Find where the given text appears and provide that cell's center as [x, y] coordinate. 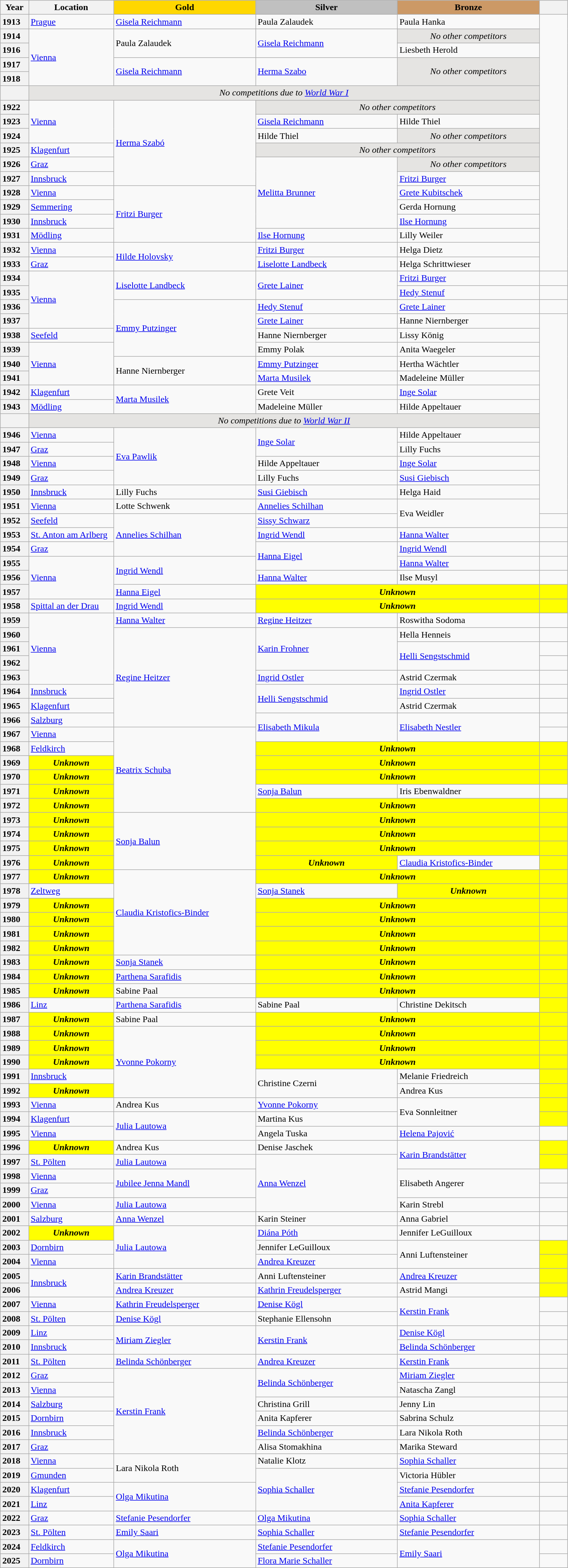
Beatrix Schuba [185, 770]
Hertha Wächtler [468, 364]
1948 [15, 464]
1996 [15, 1148]
Gmunden [71, 1475]
Melanie Friedreich [468, 1076]
Elisabeth Mikula [326, 727]
1981 [15, 934]
1994 [15, 1119]
Karin Frohner [326, 649]
1946 [15, 435]
1986 [15, 1005]
1918 [15, 79]
Natascha Zangl [468, 1390]
1999 [15, 1190]
Natalie Klotz [326, 1461]
Lissy König [468, 335]
1937 [15, 321]
1969 [15, 763]
1939 [15, 349]
Hella Henneis [468, 635]
1988 [15, 1033]
Diána Póth [326, 1233]
2019 [15, 1475]
Eva Sonnleitner [468, 1112]
Liesbeth Herold [468, 50]
1951 [15, 506]
Herma Szabo [326, 72]
1970 [15, 777]
Ilse Musyl [468, 577]
Spittal an der Drau [71, 606]
1992 [15, 1091]
Helga Schrittwieser [468, 264]
Lotte Schwenk [185, 506]
2007 [15, 1304]
1923 [15, 121]
1990 [15, 1062]
Gerda Hornung [468, 207]
Bronze [468, 7]
Eva Pawlik [185, 456]
2008 [15, 1318]
Year [15, 7]
Helga Dietz [468, 250]
1964 [15, 692]
1963 [15, 677]
Gold [185, 7]
1971 [15, 791]
No competitions due to World War I [284, 93]
1950 [15, 492]
1998 [15, 1176]
1993 [15, 1105]
1933 [15, 264]
2005 [15, 1276]
Anita Waegeler [468, 349]
Melitta Brunner [326, 192]
Angela Tuska [326, 1133]
Sabrina Schulz [468, 1418]
2002 [15, 1233]
Astrid Mangi [468, 1290]
Semmering [71, 207]
1984 [15, 976]
1989 [15, 1048]
1954 [15, 549]
Alisa Stomakhina [326, 1447]
1947 [15, 449]
Martina Kus [326, 1119]
1943 [15, 406]
Zeltweg [71, 891]
2003 [15, 1247]
Grete Veit [326, 392]
1952 [15, 520]
1938 [15, 335]
2025 [15, 1561]
1995 [15, 1133]
1922 [15, 107]
2020 [15, 1489]
1977 [15, 877]
Prague [71, 22]
1966 [15, 720]
2011 [15, 1361]
Denise Jaschek [326, 1148]
Marika Steward [468, 1447]
Paula Hanka [468, 22]
1968 [15, 748]
2012 [15, 1376]
2001 [15, 1219]
1985 [15, 991]
1949 [15, 478]
Christine Czerni [326, 1083]
No competitions due to World War II [284, 421]
1935 [15, 292]
1987 [15, 1019]
1980 [15, 920]
Hilde Holovsky [185, 257]
St. Anton am Arlberg [71, 535]
2015 [15, 1418]
2004 [15, 1261]
1972 [15, 805]
1925 [15, 150]
1929 [15, 207]
1914 [15, 36]
1962 [15, 663]
1976 [15, 862]
1917 [15, 64]
Flora Marie Schaller [326, 1561]
1955 [15, 563]
Victoria Hübler [468, 1475]
Helena Pajović [468, 1133]
2017 [15, 1447]
1941 [15, 378]
1913 [15, 22]
1991 [15, 1076]
2016 [15, 1432]
1974 [15, 834]
1931 [15, 235]
Jubilee Jenna Mandl [185, 1183]
Lilly Weiler [468, 235]
1967 [15, 734]
1927 [15, 179]
Stephanie Ellensohn [326, 1318]
1956 [15, 577]
1936 [15, 307]
1953 [15, 535]
Elisabeth Angerer [468, 1183]
2013 [15, 1390]
2024 [15, 1547]
1975 [15, 848]
2018 [15, 1461]
2009 [15, 1333]
Christine Dekitsch [468, 1005]
1960 [15, 635]
1982 [15, 948]
Jenny Lin [468, 1404]
Eva Weidler [468, 513]
Karin Steiner [326, 1219]
2010 [15, 1347]
1973 [15, 820]
1957 [15, 592]
1928 [15, 193]
1934 [15, 278]
Silver [326, 7]
1942 [15, 392]
Roswitha Sodoma [468, 620]
2022 [15, 1518]
1979 [15, 905]
1997 [15, 1162]
Emmy Polak [326, 349]
Anna Gabriel [468, 1219]
1930 [15, 221]
Karin Strebl [468, 1204]
2000 [15, 1204]
1959 [15, 620]
1983 [15, 962]
2014 [15, 1404]
1978 [15, 891]
1926 [15, 164]
Christina Grill [326, 1404]
1924 [15, 136]
Elisabeth Nestler [468, 727]
1965 [15, 706]
2023 [15, 1532]
1958 [15, 606]
1916 [15, 50]
1932 [15, 250]
Location [71, 7]
1961 [15, 649]
Helga Haid [468, 492]
Herma Szabó [185, 143]
Grete Kubitschek [468, 193]
Sissy Schwarz [326, 520]
Iris Ebenwaldner [468, 791]
2006 [15, 1290]
2021 [15, 1504]
1940 [15, 364]
